Extract the [x, y] coordinate from the center of the cell holding the provided text.  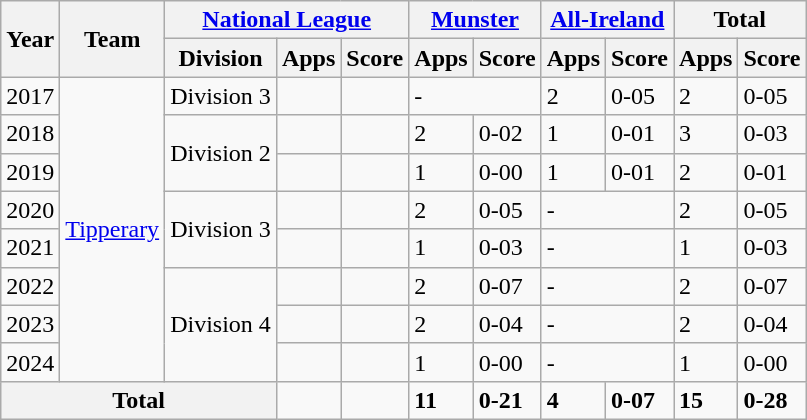
Division 2 [221, 153]
0-21 [507, 400]
Division [221, 58]
3 [706, 134]
Team [112, 39]
Tipperary [112, 229]
0-28 [772, 400]
4 [573, 400]
2022 [30, 286]
2019 [30, 172]
Munster [475, 20]
2020 [30, 210]
2017 [30, 96]
Division 4 [221, 324]
2024 [30, 362]
National League [287, 20]
15 [706, 400]
All-Ireland [607, 20]
2018 [30, 134]
11 [441, 400]
2021 [30, 248]
2023 [30, 324]
0-02 [507, 134]
Year [30, 39]
